Search for the cell housing the specified text and yield its [X, Y] center coordinate. 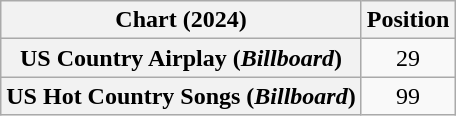
Chart (2024) [181, 20]
US Country Airplay (Billboard) [181, 58]
US Hot Country Songs (Billboard) [181, 96]
99 [408, 96]
Position [408, 20]
29 [408, 58]
